Provide the [x, y] coordinate of the cell's center where the given text is located.  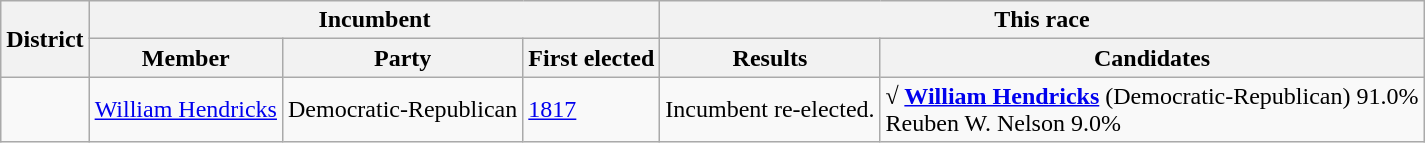
√ William Hendricks (Democratic-Republican) 91.0%Reuben W. Nelson 9.0% [1152, 110]
Candidates [1152, 58]
This race [1042, 20]
First elected [592, 58]
Democratic-Republican [402, 110]
1817 [592, 110]
Incumbent [374, 20]
Member [186, 58]
William Hendricks [186, 110]
District [45, 39]
Incumbent re-elected. [770, 110]
Party [402, 58]
Results [770, 58]
